For the text-containing cell, return its midpoint in (x, y) coordinate format. 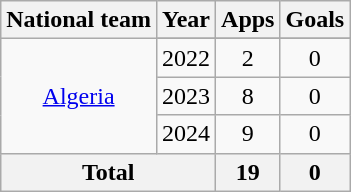
National team (79, 20)
19 (248, 172)
2024 (186, 134)
Apps (248, 20)
Year (186, 20)
Algeria (79, 96)
8 (248, 96)
2022 (186, 58)
2023 (186, 96)
Total (108, 172)
Goals (315, 20)
9 (248, 134)
2 (248, 58)
